Pinpoint the cell where the given text exists, returning its [X, Y] midpoint coordinate. 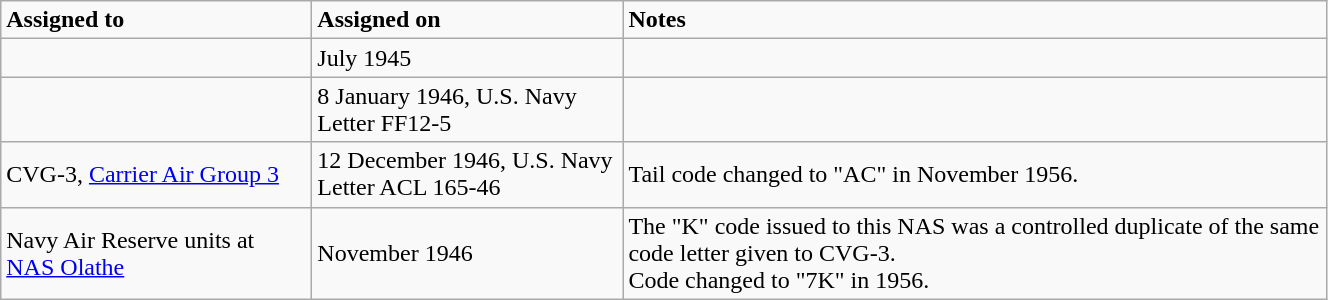
12 December 1946, U.S. Navy Letter ACL 165-46 [468, 174]
8 January 1946, U.S. Navy Letter FF12-5 [468, 110]
The "K" code issued to this NAS was a controlled duplicate of the same code letter given to CVG-3.Code changed to "7K" in 1956. [975, 253]
November 1946 [468, 253]
Assigned to [156, 20]
Assigned on [468, 20]
Notes [975, 20]
Tail code changed to "AC" in November 1956. [975, 174]
July 1945 [468, 58]
CVG-3, Carrier Air Group 3 [156, 174]
Navy Air Reserve units at NAS Olathe [156, 253]
